Return the [x, y] coordinate for the center point of the cell that contains the specified text.  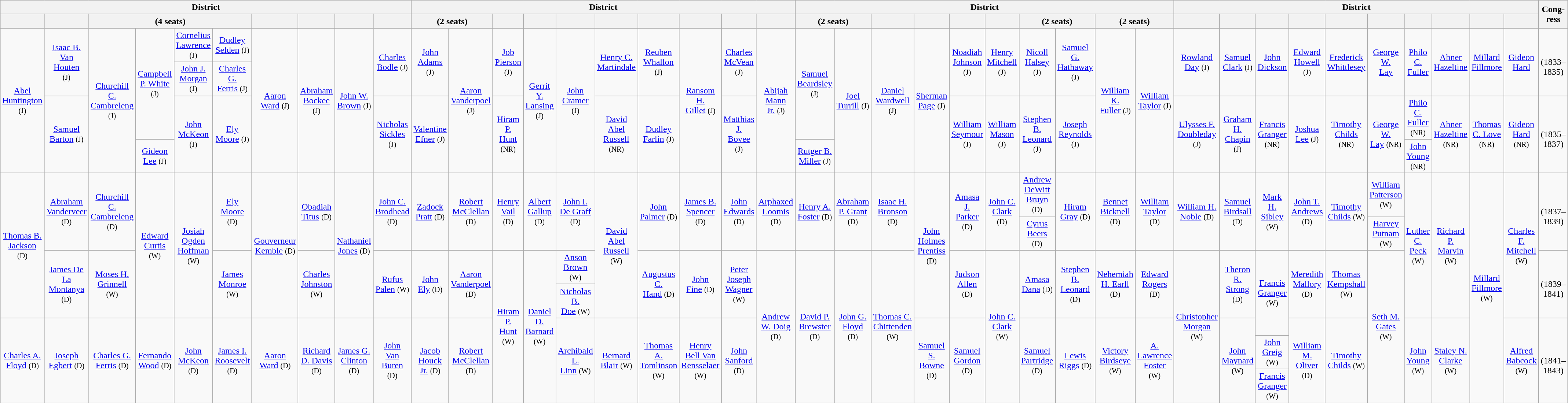
JohnHolmesPrentiss(D) [932, 245]
JudsonAllen (D) [967, 284]
Staley N.Clarke(W) [1451, 360]
(1839–1841) [1553, 284]
SamuelGordon(D) [967, 360]
JohnMaynard(W) [1238, 360]
James De LaMontanya(D) [66, 284]
Nicholas B.Doe (W) [575, 301]
CharlesJohnston(W) [317, 284]
ShermanPage (J) [932, 100]
JohnAdams (J) [430, 62]
William K.Fuller (J) [1115, 100]
AbijahMannJr. (J) [776, 100]
AbnerHazeltine(NR) [1451, 134]
Gerrit Y.Lansing(J) [540, 100]
John Young (W) [1418, 360]
ArphaxedLoomis(D) [776, 212]
Churchill C.Cambreleng(J) [112, 100]
Luther C.Peck (W) [1418, 245]
Charles G.Ferris (D) [112, 360]
(4 seats) [170, 21]
GideonHard [1521, 62]
JohnMcKeon (J) [193, 134]
Charles A.Floyd (D) [22, 360]
FrederickWhittlesey [1346, 62]
John C.Clark (W) [1002, 326]
NathanielJones (D) [354, 245]
AaronVanderpoel(D) [471, 284]
JosephEgbert (D) [66, 360]
CharlesMcVean (J) [739, 62]
(1841–1843) [1553, 360]
Hiram P.Hunt (W) [508, 326]
James G.Clinton(D) [354, 360]
Matthias J.Bovee (J) [739, 134]
CharlesBodle (J) [392, 62]
DavidAbelRussell(W) [616, 245]
John C.Clark (D) [1002, 212]
ElyMoore (J) [233, 134]
GideonHard(NR) [1521, 134]
VictoryBirdseye(W) [1115, 360]
ObadiahTitus (D) [317, 212]
JohnMcKeon (D) [193, 360]
JohnPalmer (D) [659, 212]
John I.De Graff (D) [575, 212]
John T.Andrews(D) [1307, 212]
ThomasKempshall(W) [1346, 284]
SamuelBarton (J) [66, 134]
BernardBlair (W) [616, 360]
SamuelBeardsley(J) [815, 84]
NicollHalsey (J) [1037, 62]
A.LawrenceFoster (W) [1155, 360]
HenryMitchell(J) [1002, 62]
Charles G.Ferris (J) [233, 79]
JohnYoung (NR) [1418, 156]
Archibald L.Linn (W) [575, 360]
(1837–1839) [1553, 212]
George W.Lay [1386, 62]
ReubenWhallon(J) [659, 62]
AaronWard (D) [275, 360]
CorneliusLawrence (J) [193, 45]
WilliamMason (J) [1002, 134]
JosiahOgdenHoffman(W) [193, 245]
AbrahamP. Grant(D) [853, 212]
JohnVan Buren(D) [392, 360]
Mark H.Sibley (W) [1272, 212]
AugustusC.Hand (D) [659, 284]
JobPierson(J) [508, 62]
John G.Floyd (D) [853, 326]
James B.Spencer(D) [701, 212]
AbrahamBockee(J) [317, 100]
RichardP.Marvin(W) [1451, 245]
Rutger B.Miller (J) [815, 156]
Ransom H.Gillet (J) [701, 100]
AaronWard (J) [275, 100]
JohnSanford(D) [739, 360]
SamuelS. Bowne(D) [932, 360]
EdwardRogers (D) [1155, 284]
Henry A.Foster (D) [815, 212]
Isaac H.Bronson(D) [892, 212]
Henry C.Martindale [616, 62]
JoelTurrill (J) [853, 100]
DudleySelden (J) [233, 45]
Thomas C.Chittenden(W) [892, 326]
John J.Morgan (J) [193, 79]
AbelHuntington(J) [22, 100]
FernandoWood (D) [155, 360]
MillardFillmore(W) [1487, 288]
Theron R.Strong (D) [1238, 284]
Cyrus Beers (D) [1037, 233]
Hiram P.Hunt (NR) [508, 134]
Thomas B.Jackson(D) [22, 245]
JohnCramer (J) [575, 100]
WilliamTaylor (J) [1155, 100]
AmasaDana (D) [1037, 284]
ValentineEfner (J) [430, 134]
MeredithMallory(D) [1307, 284]
Peter JosephWagner (W) [739, 284]
(1835–1837) [1553, 134]
Samuel G.Hathaway(J) [1075, 62]
John C.Brodhead(D) [392, 212]
David P.Brewster(D) [815, 326]
NoadiahJohnson(J) [967, 62]
JoshuaLee (J) [1307, 134]
Andrew DeWittBruyn (D) [1037, 195]
WilliamTaylor (D) [1155, 212]
JohnEdwards (D) [739, 212]
Stephen B.Leonard(D) [1075, 284]
ChristopherMorgan (W) [1197, 326]
BennetBicknell (D) [1115, 212]
Ulysses F.Doubleday(J) [1197, 134]
Philo C. Fuller (NR) [1418, 117]
SamuelPartridge (D) [1037, 360]
James I.Roosevelt(D) [233, 360]
TimothyChilds(NR) [1346, 134]
AlfredBabcock(W) [1521, 360]
WilliamM. Oliver(D) [1307, 360]
HenryVail (D) [508, 212]
Daniel D.Barnard(W) [540, 326]
JohnEly (D) [430, 284]
(1833–1835) [1553, 62]
Charles F.Mitchell(W) [1521, 245]
Anson Brown (W) [575, 267]
William H.Noble (D) [1197, 212]
AlbertGallup(D) [540, 212]
David AbelRussell(NR) [616, 134]
ZadockPratt (D) [430, 212]
RufusPalen (W) [392, 284]
NehemiahH. Earll (D) [1115, 284]
DanielWardwell(J) [892, 100]
John Greig (W) [1272, 352]
Harvey Putnam (W) [1386, 233]
WilliamSeymour(J) [967, 134]
RowlandDay (J) [1197, 62]
EdwardCurtis (W) [155, 245]
Churchill C.Cambreleng(D) [112, 212]
ThomasC. Love(NR) [1487, 134]
SamuelBirdsall (D) [1238, 212]
LewisRiggs (D) [1075, 360]
Moses H.Grinnell (W) [112, 284]
Seth M.Gates (W) [1386, 326]
George W.Lay (NR) [1386, 134]
Stephen B.Leonard (J) [1037, 134]
GouverneurKemble (D) [275, 245]
SamuelClark (J) [1238, 62]
AaronVanderpoel(J) [471, 100]
WilliamPatterson (W) [1386, 195]
HenryBell VanRensselaer(W) [701, 360]
Thomas A.Tomlinson(W) [659, 360]
JohnDickson [1272, 62]
Isaac B.Van Houten(J) [66, 62]
Amasa J.Parker (D) [967, 212]
AbnerHazeltine [1451, 62]
JacobHouckJr. (D) [430, 360]
ElyMoore (D) [233, 212]
Cong­ress [1553, 14]
RichardD. Davis(D) [317, 360]
FrancisGranger (NR) [1272, 134]
GideonLee (J) [155, 156]
JohnFine (D) [701, 284]
AndrewW. Doig(D) [776, 326]
Philo C.Fuller [1418, 62]
MillardFillmore [1487, 62]
JamesMonroe(W) [233, 284]
AbrahamVanderveer(D) [66, 212]
John W.Brown (J) [354, 100]
DudleyFarlin (J) [659, 134]
EdwardHowell (J) [1307, 62]
HiramGray (D) [1075, 212]
JosephReynolds(J) [1075, 134]
NicholasSickles (J) [392, 134]
Graham H.Chapin (J) [1238, 134]
CampbellP. White(J) [155, 84]
